Locate the cell with the specified text and output its (X, Y) center coordinate. 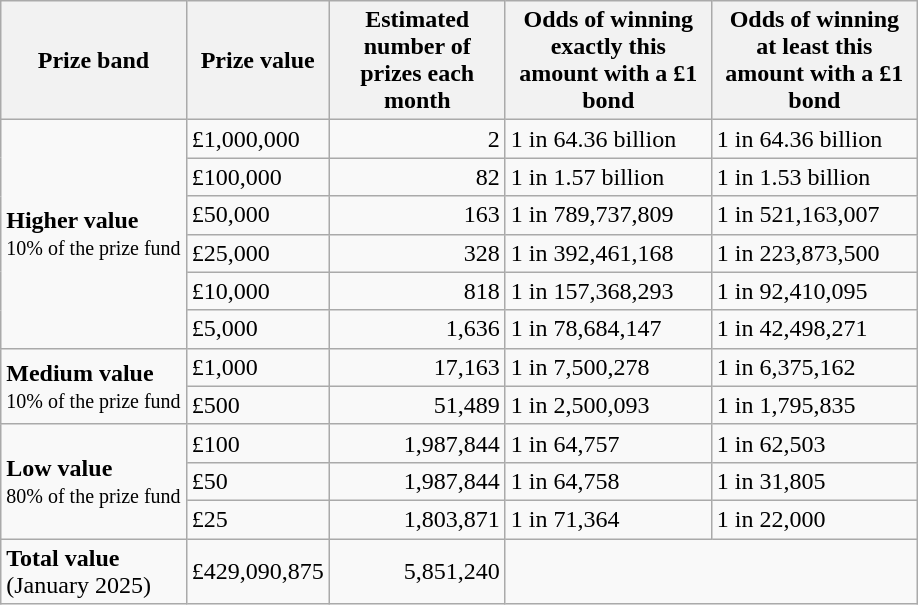
1 in 22,000 (814, 519)
£1,000,000 (258, 139)
£1,000 (258, 367)
328 (417, 253)
£10,000 (258, 291)
Estimated number of prizes each month (417, 60)
82 (417, 177)
1 in 6,375,162 (814, 367)
Total value(January 2025) (94, 570)
51,489 (417, 405)
1 in 2,500,093 (608, 405)
1 in 31,805 (814, 481)
5,851,240 (417, 570)
1 in 71,364 (608, 519)
1 in 64,758 (608, 481)
818 (417, 291)
Odds of winning exactly this amount with a £1 bond (608, 60)
1 in 789,737,809 (608, 215)
1,803,871 (417, 519)
1 in 1,795,835 (814, 405)
163 (417, 215)
1 in 157,368,293 (608, 291)
£500 (258, 405)
£50,000 (258, 215)
£25,000 (258, 253)
17,163 (417, 367)
1 in 7,500,278 (608, 367)
£5,000 (258, 329)
1 in 92,410,095 (814, 291)
1 in 64,757 (608, 443)
Higher value10% of the prize fund (94, 234)
1 in 392,461,168 (608, 253)
1 in 62,503 (814, 443)
£100 (258, 443)
1 in 1.57 billion (608, 177)
Prize band (94, 60)
£25 (258, 519)
1 in 1.53 billion (814, 177)
£100,000 (258, 177)
1 in 521,163,007 (814, 215)
1 in 223,873,500 (814, 253)
1 in 42,498,271 (814, 329)
1,636 (417, 329)
£50 (258, 481)
Low value80% of the prize fund (94, 481)
Medium value10% of the prize fund (94, 386)
Odds of winning at least this amount with a £1 bond (814, 60)
2 (417, 139)
£429,090,875 (258, 570)
Prize value (258, 60)
1 in 78,684,147 (608, 329)
